Detect which cell encompasses the target text, then output its [X, Y] center coordinate. 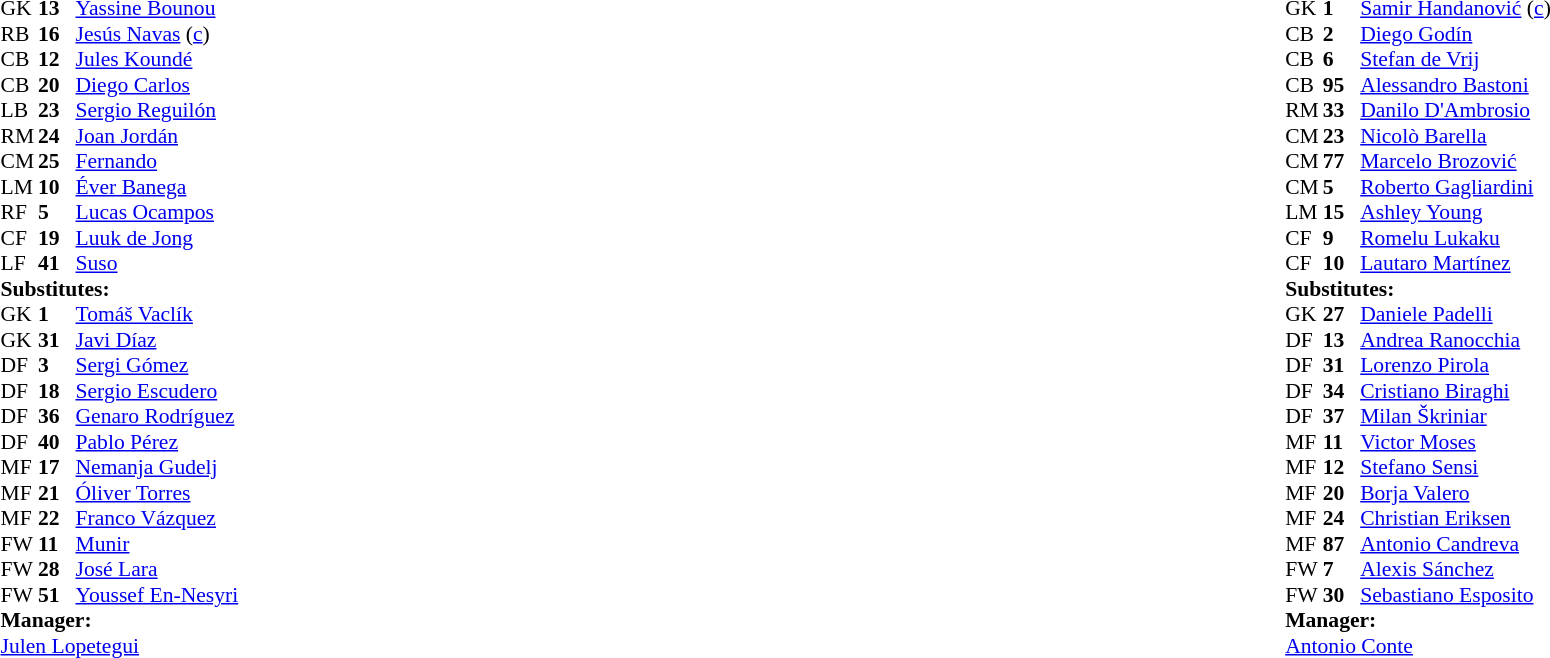
José Lara [158, 569]
19 [57, 238]
15 [1342, 213]
Munir [158, 544]
Tomáš Vaclík [158, 315]
18 [57, 391]
Youssef En-Nesyri [158, 595]
6 [1342, 59]
Joan Jordán [158, 136]
Jesús Navas (c) [158, 34]
Lucas Ocampos [158, 213]
21 [57, 493]
28 [57, 569]
16 [57, 34]
34 [1342, 391]
87 [1342, 544]
30 [1342, 595]
13 [1342, 340]
41 [57, 263]
1 [57, 315]
Suso [158, 263]
Javi Díaz [158, 340]
Franco Vázquez [158, 519]
Óliver Torres [158, 493]
37 [1342, 417]
25 [57, 161]
51 [57, 595]
22 [57, 519]
33 [1342, 111]
Éver Banega [158, 187]
95 [1342, 85]
36 [57, 417]
Substitutes: [119, 289]
9 [1342, 238]
Sergi Gómez [158, 365]
LB [19, 111]
Diego Carlos [158, 85]
3 [57, 365]
RF [19, 213]
Sergio Reguilón [158, 111]
17 [57, 467]
77 [1342, 161]
Sergio Escudero [158, 391]
Manager: [119, 621]
7 [1342, 569]
27 [1342, 315]
Luuk de Jong [158, 238]
Jules Koundé [158, 59]
Fernando [158, 161]
2 [1342, 34]
Genaro Rodríguez [158, 417]
Pablo Pérez [158, 442]
40 [57, 442]
Nemanja Gudelj [158, 467]
RB [19, 34]
LF [19, 263]
